From the cell containing the given text, extract its center point as (x, y) coordinate. 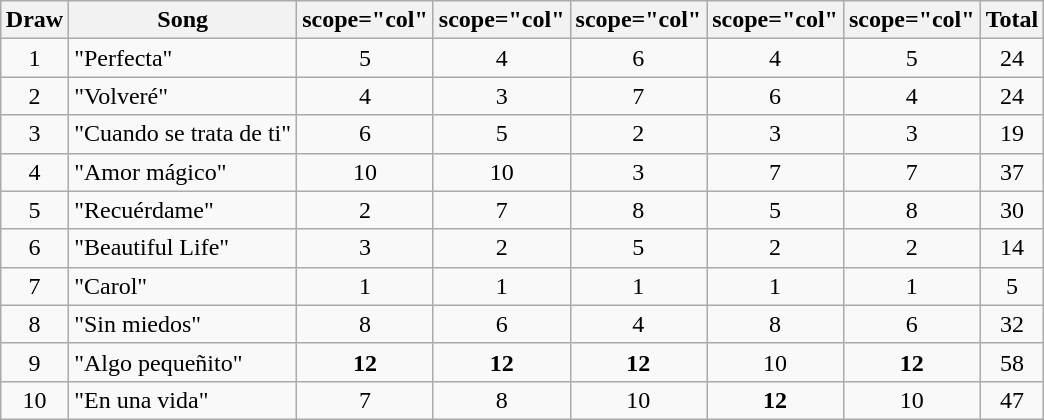
"En una vida" (183, 400)
Draw (34, 20)
58 (1012, 362)
Total (1012, 20)
9 (34, 362)
14 (1012, 248)
"Recuérdame" (183, 210)
Song (183, 20)
"Beautiful Life" (183, 248)
30 (1012, 210)
"Volveré" (183, 96)
"Carol" (183, 286)
32 (1012, 324)
"Algo pequeñito" (183, 362)
"Sin miedos" (183, 324)
47 (1012, 400)
"Perfecta" (183, 58)
"Cuando se trata de ti" (183, 134)
"Amor mágico" (183, 172)
37 (1012, 172)
19 (1012, 134)
